Return (x, y) of the center of cell containing provided text 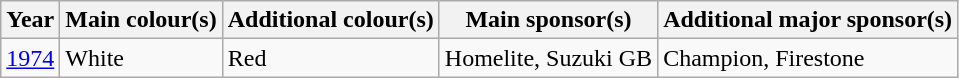
Additional colour(s) (330, 20)
Champion, Firestone (808, 58)
1974 (30, 58)
Homelite, Suzuki GB (548, 58)
Additional major sponsor(s) (808, 20)
Year (30, 20)
Red (330, 58)
Main colour(s) (141, 20)
Main sponsor(s) (548, 20)
White (141, 58)
